Locate the cell with the specified text and output its (x, y) center coordinate. 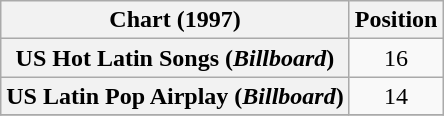
16 (396, 58)
US Hot Latin Songs (Billboard) (175, 58)
Chart (1997) (175, 20)
Position (396, 20)
US Latin Pop Airplay (Billboard) (175, 96)
14 (396, 96)
